Determine the (x, y) coordinate at the center of the cell enclosing the given text.  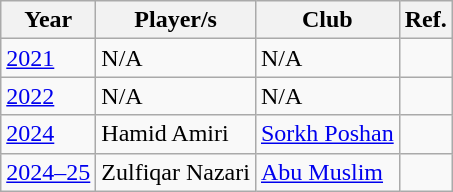
2022 (48, 96)
Year (48, 20)
2024–25 (48, 172)
Ref. (426, 20)
Abu Muslim (327, 172)
Zulfiqar Nazari (176, 172)
2021 (48, 58)
Sorkh Poshan (327, 134)
Club (327, 20)
Hamid Amiri (176, 134)
2024 (48, 134)
Player/s (176, 20)
